Extract the [x, y] coordinate from the center of the cell holding the provided text.  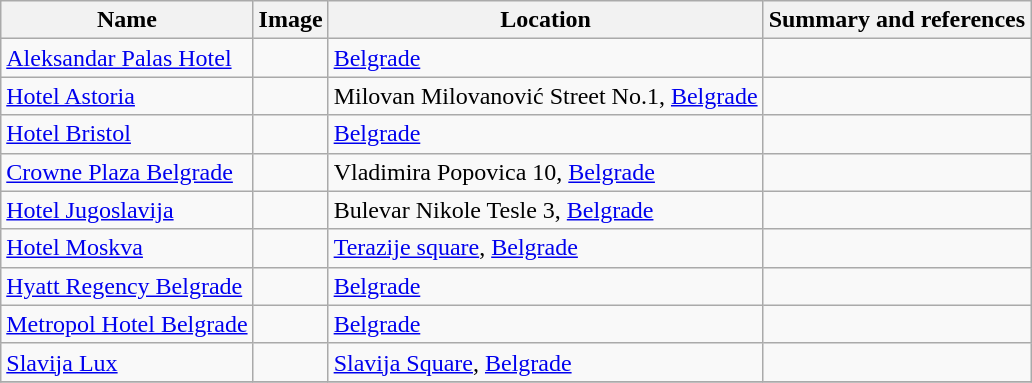
Image [290, 20]
Hotel Bristol [127, 134]
Hotel Moskva [127, 248]
Slavija Square, Belgrade [546, 362]
Name [127, 20]
Terazije square, Belgrade [546, 248]
Crowne Plaza Belgrade [127, 172]
Slavija Lux [127, 362]
Vladimira Popovica 10, Belgrade [546, 172]
Summary and references [896, 20]
Location [546, 20]
Hotel Jugoslavija [127, 210]
Hotel Astoria [127, 96]
Metropol Hotel Belgrade [127, 324]
Bulevar Nikole Tesle 3, Belgrade [546, 210]
Hyatt Regency Belgrade [127, 286]
Milovan Milovanović Street No.1, Belgrade [546, 96]
Aleksandar Palas Hotel [127, 58]
